Detect which cell encompasses the target text, then output its [x, y] center coordinate. 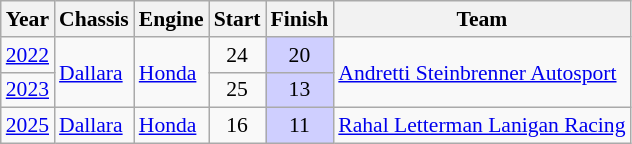
16 [238, 126]
Team [482, 19]
20 [300, 55]
Start [238, 19]
Year [28, 19]
2022 [28, 55]
13 [300, 90]
24 [238, 55]
11 [300, 126]
2025 [28, 126]
Engine [172, 19]
Rahal Letterman Lanigan Racing [482, 126]
25 [238, 90]
Finish [300, 19]
2023 [28, 90]
Chassis [94, 19]
Andretti Steinbrenner Autosport [482, 72]
